Find where the given text appears and provide that cell's center as (X, Y) coordinate. 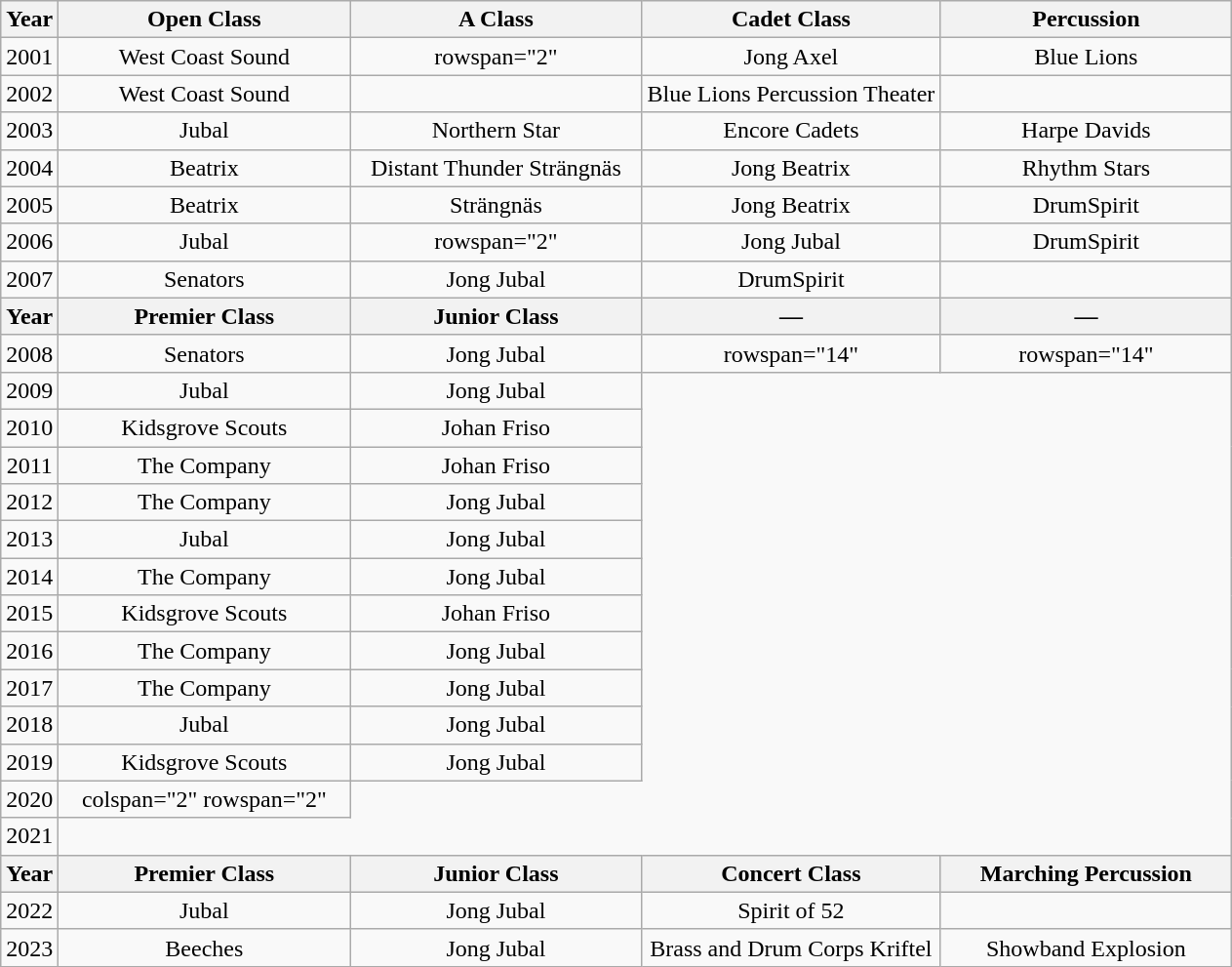
Spirit of 52 (791, 910)
Percussion (1087, 20)
Blue Lions (1087, 57)
2005 (29, 205)
Showband Explosion (1087, 947)
2009 (29, 390)
2003 (29, 131)
Strängnäs (496, 205)
2019 (29, 762)
2016 (29, 651)
Beeches (205, 947)
2023 (29, 947)
2017 (29, 688)
Cadet Class (791, 20)
colspan="2" rowspan="2" (205, 799)
Marching Percussion (1087, 873)
Blue Lions Percussion Theater (791, 94)
2006 (29, 242)
2007 (29, 279)
Rhythm Stars (1087, 168)
Northern Star (496, 131)
2022 (29, 910)
2014 (29, 577)
2011 (29, 465)
2013 (29, 540)
Distant Thunder Strängnäs (496, 168)
2002 (29, 94)
Concert Class (791, 873)
A Class (496, 20)
2010 (29, 427)
2020 (29, 799)
Open Class (205, 20)
Harpe Davids (1087, 131)
2015 (29, 614)
Encore Cadets (791, 131)
Jong Axel (791, 57)
2018 (29, 725)
2012 (29, 503)
2004 (29, 168)
2001 (29, 57)
2008 (29, 353)
2021 (29, 836)
Brass and Drum Corps Kriftel (791, 947)
